Search for the cell housing the specified text and yield its [x, y] center coordinate. 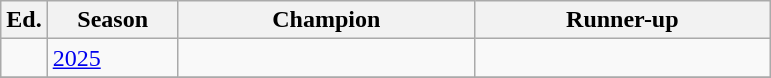
Runner-up [622, 20]
Season [112, 20]
Champion [326, 20]
2025 [112, 58]
Ed. [24, 20]
